Find where the given text appears and provide that cell's center as [x, y] coordinate. 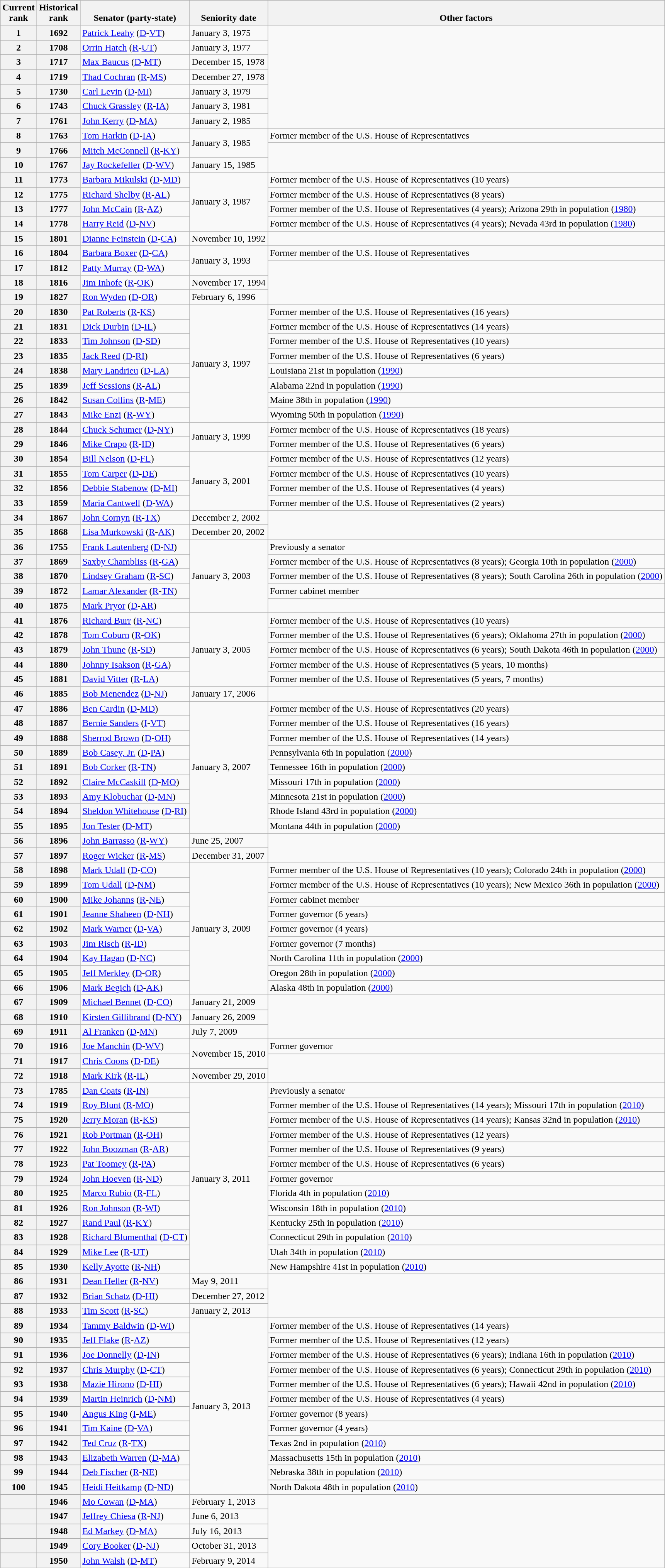
Former member of the U.S. House of Representatives (6 years); Oklahoma 27th in population (2000) [466, 635]
1911 [58, 1032]
Rhode Island 43rd in population (2000) [466, 811]
Other factors [466, 13]
49 [19, 738]
Lamar Alexander (R-TN) [135, 591]
45 [19, 679]
74 [19, 1105]
Former member of the U.S. House of Representatives (8 years) [466, 194]
76 [19, 1134]
January 3, 1981 [229, 106]
Jerry Moran (R-KS) [135, 1120]
November 29, 2010 [229, 1076]
January 3, 2009 [229, 929]
25 [19, 385]
1922 [58, 1149]
November 10, 1992 [229, 238]
Max Baucus (D-MT) [135, 62]
Former member of the U.S. House of Representatives (8 years); South Carolina 26th in population (2000) [466, 576]
1895 [58, 826]
18 [19, 282]
16 [19, 253]
71 [19, 1061]
1812 [58, 268]
January 3, 1997 [229, 363]
Bob Corker (R-TN) [135, 767]
1831 [58, 326]
1839 [58, 385]
Kirsten Gillibrand (D-NY) [135, 1017]
Patty Murray (D-WA) [135, 268]
26 [19, 400]
1935 [58, 1340]
John McCain (R-AZ) [135, 209]
Richard Burr (R-NC) [135, 620]
1929 [58, 1252]
Lisa Murkowski (R-AK) [135, 532]
62 [19, 929]
Jay Rockefeller (D-WV) [135, 165]
Mike Lee (R-UT) [135, 1252]
1900 [58, 900]
19 [19, 297]
1923 [58, 1164]
Tom Coburn (R-OK) [135, 635]
Pat Toomey (R-PA) [135, 1164]
Former member of the U.S. House of Representatives (6 years); Connecticut 29th in population (2010) [466, 1370]
Tom Harkin (D-IA) [135, 135]
Lindsey Graham (R-SC) [135, 576]
North Carolina 11th in population (2000) [466, 958]
50 [19, 753]
1887 [58, 723]
Rob Portman (R-OH) [135, 1134]
Ron Johnson (R-WI) [135, 1208]
1921 [58, 1134]
Mazie Hirono (D-HI) [135, 1384]
Tammy Baldwin (D-WI) [135, 1325]
1938 [58, 1384]
1916 [58, 1046]
1833 [58, 341]
Mark Udall (D-CO) [135, 870]
37 [19, 562]
20 [19, 312]
87 [19, 1296]
60 [19, 900]
May 9, 2011 [229, 1281]
Nebraska 38th in population (2010) [466, 1472]
Barbara Mikulski (D-MD) [135, 179]
Former member of the U.S. House of Representatives (6 years); Indiana 16th in population (2010) [466, 1355]
79 [19, 1179]
Dan Coats (R-IN) [135, 1090]
Kelly Ayotte (R-NH) [135, 1267]
Richard Blumenthal (D-CT) [135, 1237]
Jeff Merkley (D-OR) [135, 973]
Dianne Feinstein (D-CA) [135, 238]
January 3, 1987 [229, 201]
35 [19, 532]
Ron Wyden (D-OR) [135, 297]
Susan Collins (R-ME) [135, 400]
3 [19, 62]
Florida 4th in population (2010) [466, 1193]
1897 [58, 855]
Former governor (8 years) [466, 1414]
Richard Shelby (R-AL) [135, 194]
57 [19, 855]
Jim Inhofe (R-OK) [135, 282]
Barbara Boxer (D-CA) [135, 253]
Former member of the U.S. House of Representatives (20 years) [466, 709]
Marco Rubio (R-FL) [135, 1193]
Oregon 28th in population (2000) [466, 973]
1842 [58, 400]
1901 [58, 914]
67 [19, 1002]
January 26, 2009 [229, 1017]
95 [19, 1414]
Frank Lautenberg (D-NJ) [135, 547]
6 [19, 106]
Mark Pryor (D-AR) [135, 606]
Missouri 17th in population (2000) [466, 782]
1930 [58, 1267]
Connecticut 29th in population (2010) [466, 1237]
15 [19, 238]
85 [19, 1267]
1856 [58, 488]
Ted Cruz (R-TX) [135, 1443]
Mike Johanns (R-NE) [135, 900]
1763 [58, 135]
October 31, 2013 [229, 1546]
Chris Coons (D-DE) [135, 1061]
Mike Crapo (R-ID) [135, 444]
Tennessee 16th in population (2000) [466, 767]
Bob Menendez (D-NJ) [135, 694]
Mitch McConnell (R-KY) [135, 150]
68 [19, 1017]
Tom Carper (D-DE) [135, 474]
11 [19, 179]
1893 [58, 797]
8 [19, 135]
93 [19, 1384]
83 [19, 1237]
70 [19, 1046]
John Walsh (D-MT) [135, 1560]
January 3, 1993 [229, 260]
Former member of the U.S. House of Representatives (14 years); Missouri 17th in population (2010) [466, 1105]
43 [19, 650]
1909 [58, 1002]
Mark Kirk (R-IL) [135, 1076]
1872 [58, 591]
1920 [58, 1120]
1950 [58, 1560]
Saxby Chambliss (R-GA) [135, 562]
Massachusetts 15th in population (2010) [466, 1458]
4 [19, 77]
Chuck Grassley (R-IA) [135, 106]
82 [19, 1223]
Wyoming 50th in population (1990) [466, 414]
1940 [58, 1414]
1881 [58, 679]
New Hampshire 41st in population (2010) [466, 1267]
1719 [58, 77]
Joe Manchin (D-WV) [135, 1046]
77 [19, 1149]
1917 [58, 1061]
Former member of the U.S. House of Representatives (8 years); Georgia 10th in population (2000) [466, 562]
1898 [58, 870]
42 [19, 635]
78 [19, 1164]
47 [19, 709]
Texas 2nd in population (2010) [466, 1443]
1948 [58, 1531]
Amy Klobuchar (D-MN) [135, 797]
28 [19, 430]
December 27, 1978 [229, 77]
Roger Wicker (R-MS) [135, 855]
1767 [58, 165]
1932 [58, 1296]
December 2, 2002 [229, 518]
Jeff Sessions (R-AL) [135, 385]
1879 [58, 650]
54 [19, 811]
December 27, 2012 [229, 1296]
John Thune (R-SD) [135, 650]
Maine 38th in population (1990) [466, 400]
5 [19, 91]
November 17, 1994 [229, 282]
Senator (party-state) [135, 13]
January 3, 1975 [229, 33]
Elizabeth Warren (D-MA) [135, 1458]
84 [19, 1252]
90 [19, 1340]
73 [19, 1090]
1846 [58, 444]
January 21, 2009 [229, 1002]
Jeff Flake (R-AZ) [135, 1340]
53 [19, 797]
51 [19, 767]
Mark Warner (D-VA) [135, 929]
John Kerry (D-MA) [135, 121]
1777 [58, 209]
1869 [58, 562]
1886 [58, 709]
48 [19, 723]
44 [19, 664]
92 [19, 1370]
72 [19, 1076]
39 [19, 591]
69 [19, 1032]
Louisiana 21st in population (1990) [466, 370]
Former member of the U.S. House of Representatives (4 years); Arizona 29th in population (1980) [466, 209]
1944 [58, 1472]
Historicalrank [58, 13]
Maria Cantwell (D-WA) [135, 503]
1766 [58, 150]
Dean Heller (R-NV) [135, 1281]
1892 [58, 782]
10 [19, 165]
1859 [58, 503]
86 [19, 1281]
59 [19, 885]
Jack Reed (D-RI) [135, 356]
Jon Tester (D-MT) [135, 826]
1942 [58, 1443]
Jim Risch (R-ID) [135, 944]
1946 [58, 1502]
Chuck Schumer (D-NY) [135, 430]
Tim Johnson (D-SD) [135, 341]
1775 [58, 194]
North Dakota 48th in population (2010) [466, 1487]
1902 [58, 929]
98 [19, 1458]
Minnesota 21st in population (2000) [466, 797]
1931 [58, 1281]
1854 [58, 459]
34 [19, 518]
1885 [58, 694]
63 [19, 944]
June 25, 2007 [229, 841]
56 [19, 841]
1838 [58, 370]
1876 [58, 620]
Mike Enzi (R-WY) [135, 414]
January 3, 2001 [229, 481]
1835 [58, 356]
Mo Cowan (D-MA) [135, 1502]
Pat Roberts (R-KS) [135, 312]
July 16, 2013 [229, 1531]
1868 [58, 532]
Former member of the U.S. House of Representatives (2 years) [466, 503]
38 [19, 576]
66 [19, 988]
Harry Reid (D-NV) [135, 224]
Deb Fischer (R-NE) [135, 1472]
22 [19, 341]
1867 [58, 518]
Former governor (7 months) [466, 944]
1888 [58, 738]
Montana 44th in population (2000) [466, 826]
January 2, 2013 [229, 1311]
1778 [58, 224]
December 20, 2002 [229, 532]
Tim Kaine (D-VA) [135, 1428]
91 [19, 1355]
Jeffrey Chiesa (R-NJ) [135, 1516]
1906 [58, 988]
1905 [58, 973]
55 [19, 826]
1933 [58, 1311]
9 [19, 150]
1947 [58, 1516]
January 3, 1999 [229, 437]
1919 [58, 1105]
1875 [58, 606]
75 [19, 1120]
January 3, 2013 [229, 1406]
1894 [58, 811]
Former member of the U.S. House of Representatives (6 years); Hawaii 42nd in population (2010) [466, 1384]
1936 [58, 1355]
Brian Schatz (D-HI) [135, 1296]
31 [19, 474]
John Cornyn (R-TX) [135, 518]
Ben Cardin (D-MD) [135, 709]
Sherrod Brown (D-OH) [135, 738]
81 [19, 1208]
Patrick Leahy (D-VT) [135, 33]
1773 [58, 179]
1918 [58, 1076]
Martin Heinrich (D-NM) [135, 1399]
Thad Cochran (R-MS) [135, 77]
1903 [58, 944]
January 3, 1979 [229, 91]
Bob Casey, Jr. (D-PA) [135, 753]
Former member of the U.S. House of Representatives (9 years) [466, 1149]
February 9, 2014 [229, 1560]
1896 [58, 841]
1870 [58, 576]
96 [19, 1428]
Jeanne Shaheen (D-NH) [135, 914]
Former member of the U.S. House of Representatives (5 years, 7 months) [466, 679]
65 [19, 973]
1878 [58, 635]
John Hoeven (R-ND) [135, 1179]
Roy Blunt (R-MO) [135, 1105]
Mary Landrieu (D-LA) [135, 370]
July 7, 2009 [229, 1032]
Former member of the U.S. House of Representatives (10 years); Colorado 24th in population (2000) [466, 870]
1927 [58, 1223]
David Vitter (R-LA) [135, 679]
41 [19, 620]
40 [19, 606]
1899 [58, 885]
1924 [58, 1179]
Former member of the U.S. House of Representatives (6 years); South Dakota 46th in population (2000) [466, 650]
2 [19, 47]
1910 [58, 1017]
Alaska 48th in population (2000) [466, 988]
1889 [58, 753]
Wisconsin 18th in population (2010) [466, 1208]
January 3, 2003 [229, 576]
Chris Murphy (D-CT) [135, 1370]
24 [19, 370]
88 [19, 1311]
Former member of the U.S. House of Representatives (14 years); Kansas 32nd in population (2010) [466, 1120]
1708 [58, 47]
52 [19, 782]
Al Franken (D-MN) [135, 1032]
Currentrank [19, 13]
January 3, 2007 [229, 767]
Rand Paul (R-KY) [135, 1223]
99 [19, 1472]
Carl Levin (D-MI) [135, 91]
64 [19, 958]
Tom Udall (D-NM) [135, 885]
1937 [58, 1370]
Utah 34th in population (2010) [466, 1252]
1891 [58, 767]
Former governor (6 years) [466, 914]
Michael Bennet (D-CO) [135, 1002]
1844 [58, 430]
1939 [58, 1399]
Seniority date [229, 13]
1804 [58, 253]
1934 [58, 1325]
100 [19, 1487]
30 [19, 459]
1945 [58, 1487]
1928 [58, 1237]
29 [19, 444]
November 15, 2010 [229, 1054]
January 2, 1985 [229, 121]
1717 [58, 62]
23 [19, 356]
1827 [58, 297]
Claire McCaskill (D-MO) [135, 782]
Former member of the U.S. House of Representatives (4 years); Nevada 43rd in population (1980) [466, 224]
Ed Markey (D-MA) [135, 1531]
1855 [58, 474]
Former member of the U.S. House of Representatives (5 years, 10 months) [466, 664]
1 [19, 33]
June 6, 2013 [229, 1516]
94 [19, 1399]
1943 [58, 1458]
1880 [58, 664]
1941 [58, 1428]
Debbie Stabenow (D-MI) [135, 488]
January 3, 1985 [229, 143]
Heidi Heitkamp (D-ND) [135, 1487]
36 [19, 547]
27 [19, 414]
Angus King (I-ME) [135, 1414]
Bill Nelson (D-FL) [135, 459]
February 1, 2013 [229, 1502]
1692 [58, 33]
46 [19, 694]
1743 [58, 106]
January 3, 2005 [229, 650]
61 [19, 914]
1926 [58, 1208]
1801 [58, 238]
Tim Scott (R-SC) [135, 1311]
13 [19, 209]
Johnny Isakson (R-GA) [135, 664]
1730 [58, 91]
Bernie Sanders (I-VT) [135, 723]
December 15, 1978 [229, 62]
January 3, 1977 [229, 47]
1816 [58, 282]
Pennsylvania 6th in population (2000) [466, 753]
Joe Donnelly (D-IN) [135, 1355]
Sheldon Whitehouse (D-RI) [135, 811]
Orrin Hatch (R-UT) [135, 47]
December 31, 2007 [229, 855]
32 [19, 488]
January 3, 2011 [229, 1179]
Kentucky 25th in population (2010) [466, 1223]
February 6, 1996 [229, 297]
1785 [58, 1090]
21 [19, 326]
80 [19, 1193]
33 [19, 503]
Kay Hagan (D-NC) [135, 958]
1761 [58, 121]
1755 [58, 547]
89 [19, 1325]
January 17, 2006 [229, 694]
7 [19, 121]
14 [19, 224]
58 [19, 870]
Former member of the U.S. House of Representatives (18 years) [466, 430]
1843 [58, 414]
Dick Durbin (D-IL) [135, 326]
Mark Begich (D-AK) [135, 988]
John Barrasso (R-WY) [135, 841]
Alabama 22nd in population (1990) [466, 385]
12 [19, 194]
1830 [58, 312]
17 [19, 268]
John Boozman (R-AR) [135, 1149]
1904 [58, 958]
Former member of the U.S. House of Representatives (10 years); New Mexico 36th in population (2000) [466, 885]
Cory Booker (D-NJ) [135, 1546]
January 15, 1985 [229, 165]
1949 [58, 1546]
97 [19, 1443]
1925 [58, 1193]
